From the cell containing the given text, extract its center point as (X, Y) coordinate. 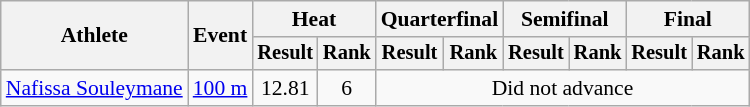
Nafissa Souleymane (94, 88)
Semifinal (564, 19)
100 m (220, 88)
Athlete (94, 36)
Did not advance (563, 88)
6 (347, 88)
Heat (314, 19)
Final (688, 19)
Event (220, 36)
Quarterfinal (440, 19)
12.81 (285, 88)
